Search for the cell housing the specified text and yield its (x, y) center coordinate. 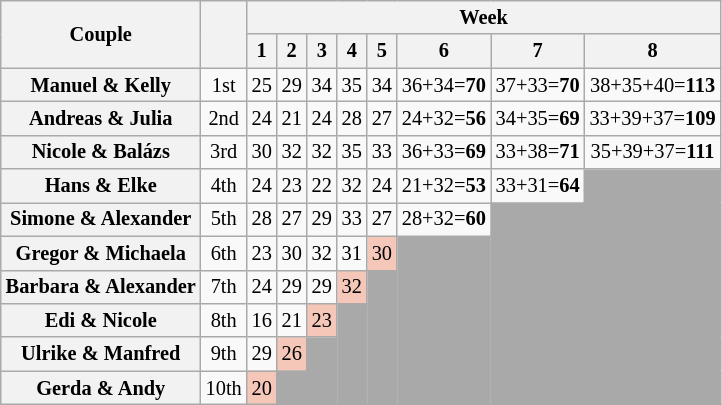
33+38=71 (538, 152)
4th (224, 186)
20 (262, 388)
Gerda & Andy (101, 388)
4 (352, 51)
Gregor & Michaela (101, 253)
Andreas & Julia (101, 118)
8 (653, 51)
Ulrike & Manfred (101, 354)
9th (224, 354)
Hans & Elke (101, 186)
37+33=70 (538, 85)
3 (322, 51)
38+35+40=113 (653, 85)
2nd (224, 118)
31 (352, 253)
10th (224, 388)
16 (262, 320)
1 (262, 51)
22 (322, 186)
Nicole & Balázs (101, 152)
21+32=53 (444, 186)
Edi & Nicole (101, 320)
5 (382, 51)
34+35=69 (538, 118)
Manuel & Kelly (101, 85)
1st (224, 85)
6 (444, 51)
36+33=69 (444, 152)
6th (224, 253)
5th (224, 219)
26 (292, 354)
Week (484, 17)
24+32=56 (444, 118)
35+39+37=111 (653, 152)
Couple (101, 34)
3rd (224, 152)
2 (292, 51)
8th (224, 320)
28+32=60 (444, 219)
33+39+37=109 (653, 118)
36+34=70 (444, 85)
33+31=64 (538, 186)
Barbara & Alexander (101, 287)
7 (538, 51)
7th (224, 287)
Simone & Alexander (101, 219)
25 (262, 85)
